From the cell containing the given text, extract its center point as (X, Y) coordinate. 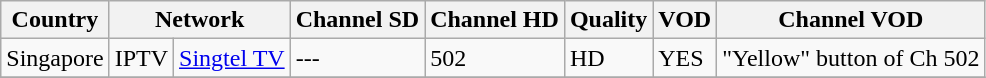
Channel HD (495, 20)
Country (55, 20)
502 (495, 58)
VOD (685, 20)
IPTV (141, 58)
HD (608, 58)
"Yellow" button of Ch 502 (851, 58)
--- (357, 58)
Channel VOD (851, 20)
Channel SD (357, 20)
Singapore (55, 58)
YES (685, 58)
Quality (608, 20)
Singtel TV (232, 58)
Network (200, 20)
